Return the (x, y) coordinate for the center point of the cell that contains the specified text.  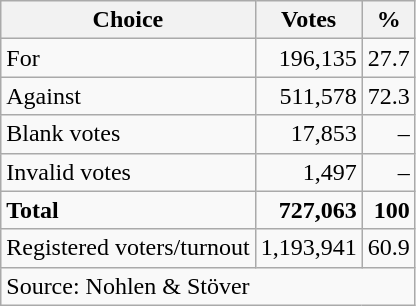
60.9 (388, 248)
17,853 (308, 134)
27.7 (388, 58)
72.3 (388, 96)
Votes (308, 20)
1,497 (308, 172)
Source: Nohlen & Stöver (208, 286)
1,193,941 (308, 248)
100 (388, 210)
For (128, 58)
511,578 (308, 96)
Choice (128, 20)
196,135 (308, 58)
Registered voters/turnout (128, 248)
% (388, 20)
Total (128, 210)
727,063 (308, 210)
Against (128, 96)
Blank votes (128, 134)
Invalid votes (128, 172)
